Detect which cell encompasses the target text, then output its (X, Y) center coordinate. 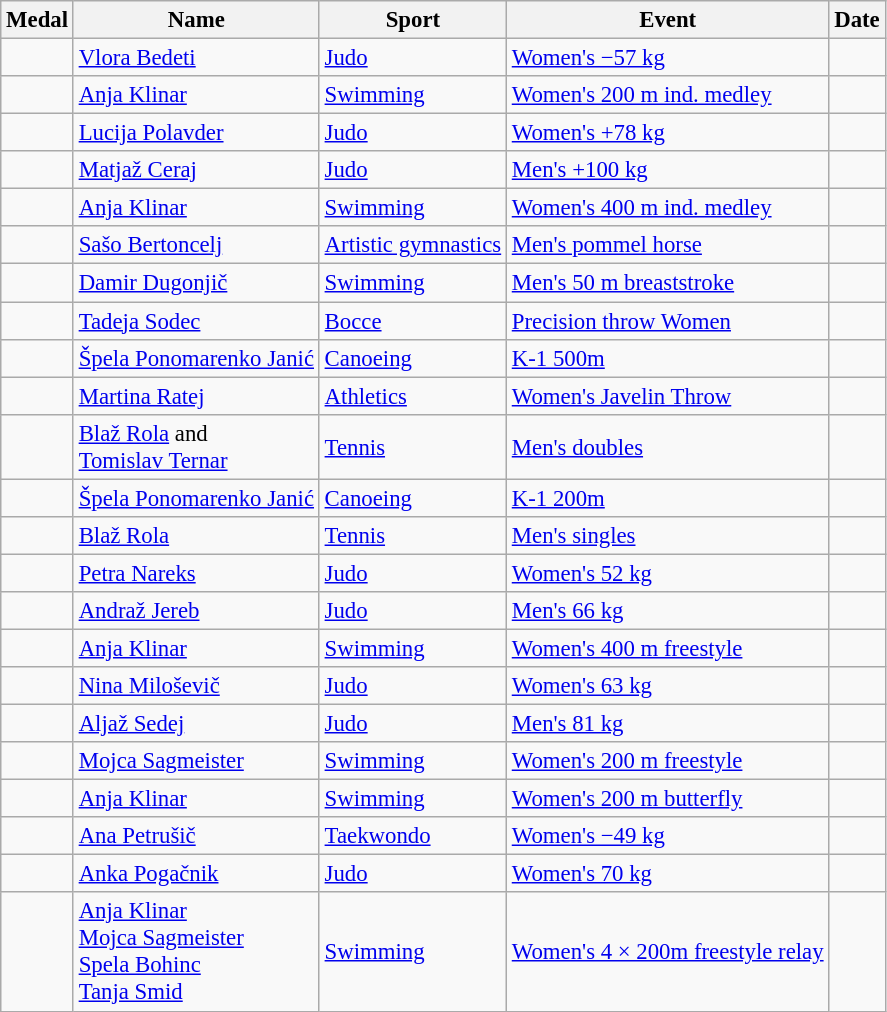
Athletics (412, 396)
Anka Pogačnik (196, 874)
Women's 63 kg (667, 686)
Bocce (412, 321)
Women's 52 kg (667, 573)
Women's Javelin Throw (667, 396)
Women's 200 m freestyle (667, 761)
Women's 200 m ind. medley (667, 95)
Taekwondo (412, 836)
Men's doubles (667, 446)
Artistic gymnastics (412, 245)
K-1 200m (667, 498)
Petra Nareks (196, 573)
Women's 400 m freestyle (667, 648)
Sašo Bertoncelj (196, 245)
Mojca Sagmeister (196, 761)
Ana Petrušič (196, 836)
Medal (38, 20)
Aljaž Sedej (196, 724)
Name (196, 20)
Women's 70 kg (667, 874)
Date (857, 20)
Men's 50 m breaststroke (667, 283)
Lucija Polavder (196, 133)
K-1 500m (667, 358)
Women's 4 × 200m freestyle relay (667, 952)
Blaž Rola (196, 536)
Vlora Bedeti (196, 58)
Women's 400 m ind. medley (667, 208)
Nina Miloševič (196, 686)
Men's +100 kg (667, 170)
Blaž Rola and Tomislav Ternar (196, 446)
Men's singles (667, 536)
Tadeja Sodec (196, 321)
Women's 200 m butterfly (667, 799)
Women's −49 kg (667, 836)
Anja KlinarMojca SagmeisterSpela BohincTanja Smid (196, 952)
Damir Dugonjič (196, 283)
Event (667, 20)
Matjaž Ceraj (196, 170)
Martina Ratej (196, 396)
Women's +78 kg (667, 133)
Men's pommel horse (667, 245)
Men's 81 kg (667, 724)
Sport (412, 20)
Men's 66 kg (667, 611)
Andraž Jereb (196, 611)
Women's −57 kg (667, 58)
Precision throw Women (667, 321)
